Scan for the cell matching the given text and deliver its [X, Y] coordinate at center. 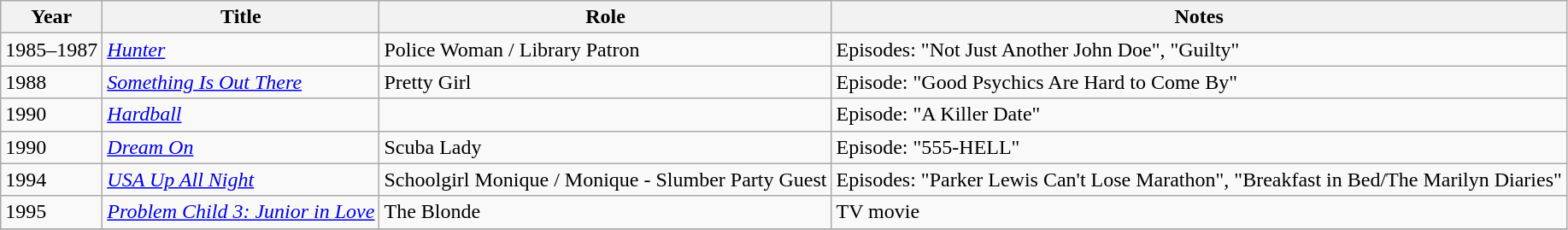
Episode: "A Killer Date" [1199, 115]
1988 [51, 82]
Problem Child 3: Junior in Love [241, 212]
1995 [51, 212]
The Blonde [605, 212]
Scuba Lady [605, 147]
Something Is Out There [241, 82]
TV movie [1199, 212]
Hunter [241, 50]
Episodes: "Not Just Another John Doe", "Guilty" [1199, 50]
1985–1987 [51, 50]
Hardball [241, 115]
USA Up All Night [241, 180]
Episode: "555-HELL" [1199, 147]
Schoolgirl Monique / Monique - Slumber Party Guest [605, 180]
Title [241, 17]
Notes [1199, 17]
Pretty Girl [605, 82]
Role [605, 17]
Episode: "Good Psychics Are Hard to Come By" [1199, 82]
Episodes: "Parker Lewis Can't Lose Marathon", "Breakfast in Bed/The Marilyn Diaries" [1199, 180]
Police Woman / Library Patron [605, 50]
1994 [51, 180]
Year [51, 17]
Dream On [241, 147]
